Locate the cell with the specified text and output its [x, y] center coordinate. 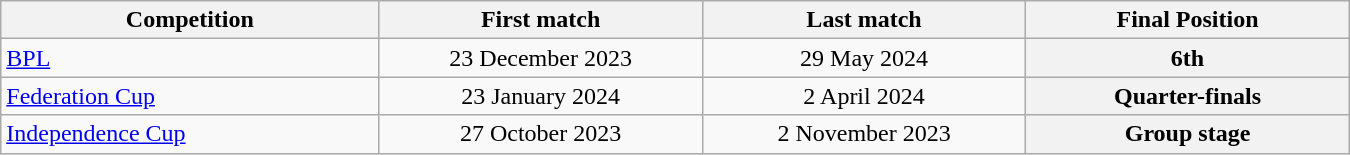
23 December 2023 [540, 58]
2 November 2023 [864, 134]
23 January 2024 [540, 96]
27 October 2023 [540, 134]
29 May 2024 [864, 58]
Independence Cup [190, 134]
Final Position [1188, 20]
BPL [190, 58]
Group stage [1188, 134]
Quarter-finals [1188, 96]
First match [540, 20]
Competition [190, 20]
Federation Cup [190, 96]
Last match [864, 20]
2 April 2024 [864, 96]
6th [1188, 58]
